Detect which cell encompasses the target text, then output its (X, Y) center coordinate. 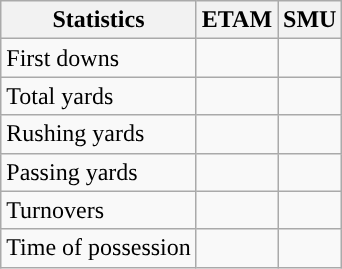
Rushing yards (99, 134)
Passing yards (99, 172)
Total yards (99, 96)
Turnovers (99, 210)
Statistics (99, 20)
Time of possession (99, 248)
First downs (99, 58)
SMU (310, 20)
ETAM (236, 20)
